For the text-containing cell, return its midpoint in [x, y] coordinate format. 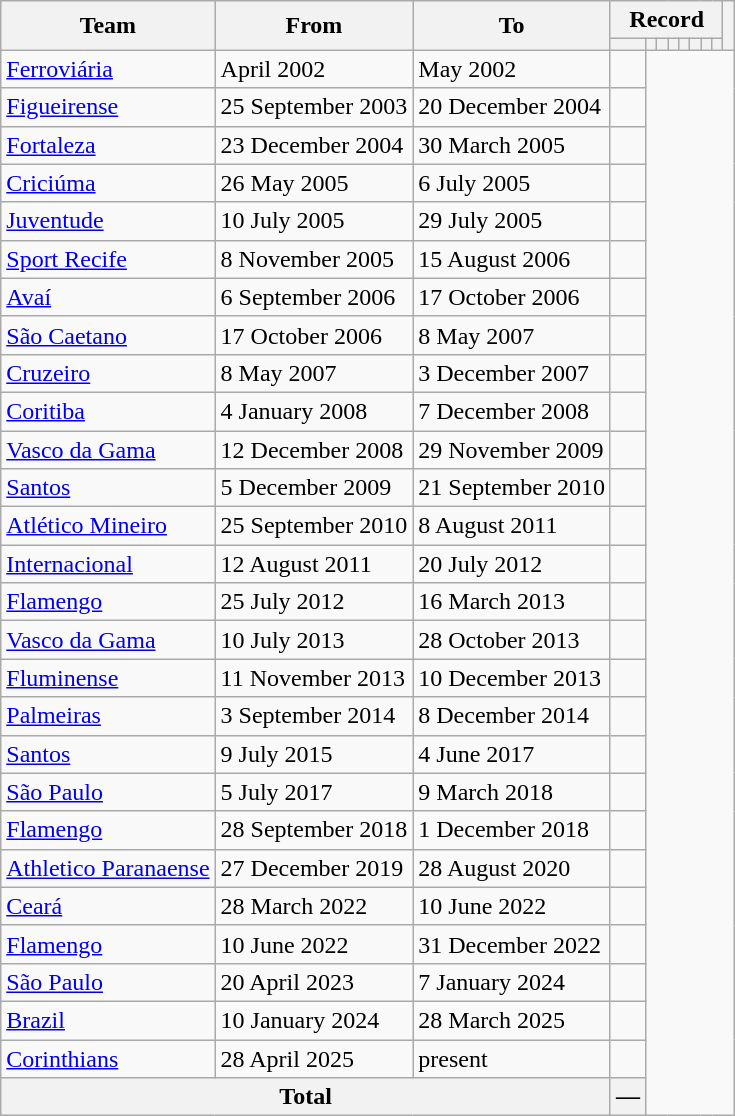
8 December 2014 [512, 716]
Atlético Mineiro [108, 526]
present [512, 1059]
— [628, 1097]
10 December 2013 [512, 678]
30 March 2005 [512, 145]
8 August 2011 [512, 526]
Coritiba [108, 411]
28 September 2018 [314, 830]
16 March 2013 [512, 602]
Sport Recife [108, 259]
28 August 2020 [512, 868]
Avaí [108, 297]
15 August 2006 [512, 259]
Team [108, 26]
Cruzeiro [108, 373]
Criciúma [108, 183]
28 April 2025 [314, 1059]
São Caetano [108, 335]
9 July 2015 [314, 754]
25 July 2012 [314, 602]
1 December 2018 [512, 830]
Fluminense [108, 678]
3 December 2007 [512, 373]
7 December 2008 [512, 411]
May 2002 [512, 69]
6 July 2005 [512, 183]
28 March 2025 [512, 1020]
3 September 2014 [314, 716]
29 November 2009 [512, 449]
4 January 2008 [314, 411]
25 September 2003 [314, 107]
26 May 2005 [314, 183]
8 November 2005 [314, 259]
20 April 2023 [314, 982]
20 December 2004 [512, 107]
4 June 2017 [512, 754]
28 October 2013 [512, 640]
10 January 2024 [314, 1020]
Corinthians [108, 1059]
Fortaleza [108, 145]
11 November 2013 [314, 678]
5 July 2017 [314, 792]
25 September 2010 [314, 526]
Record [666, 20]
Ceará [108, 906]
Figueirense [108, 107]
Juventude [108, 221]
9 March 2018 [512, 792]
Palmeiras [108, 716]
29 July 2005 [512, 221]
To [512, 26]
5 December 2009 [314, 488]
Total [306, 1097]
10 July 2013 [314, 640]
Internacional [108, 564]
Ferroviária [108, 69]
12 August 2011 [314, 564]
April 2002 [314, 69]
From [314, 26]
12 December 2008 [314, 449]
21 September 2010 [512, 488]
31 December 2022 [512, 944]
7 January 2024 [512, 982]
20 July 2012 [512, 564]
10 July 2005 [314, 221]
23 December 2004 [314, 145]
Athletico Paranaense [108, 868]
Brazil [108, 1020]
28 March 2022 [314, 906]
6 September 2006 [314, 297]
27 December 2019 [314, 868]
